Detect which cell encompasses the target text, then output its (X, Y) center coordinate. 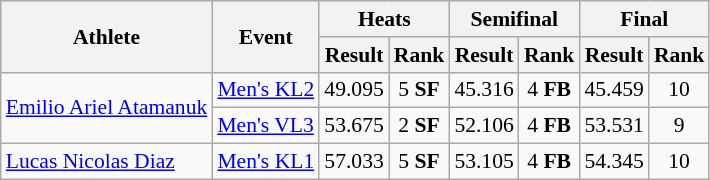
Men's KL1 (266, 162)
Lucas Nicolas Diaz (107, 162)
Men's VL3 (266, 126)
53.105 (484, 162)
45.316 (484, 90)
49.095 (354, 90)
Event (266, 36)
53.531 (614, 126)
52.106 (484, 126)
Semifinal (514, 19)
Final (644, 19)
Men's KL2 (266, 90)
57.033 (354, 162)
Emilio Ariel Atamanuk (107, 108)
53.675 (354, 126)
Heats (384, 19)
Athlete (107, 36)
2 SF (420, 126)
9 (680, 126)
54.345 (614, 162)
45.459 (614, 90)
